Provide the (x, y) coordinate of the cell's center where the given text is located.  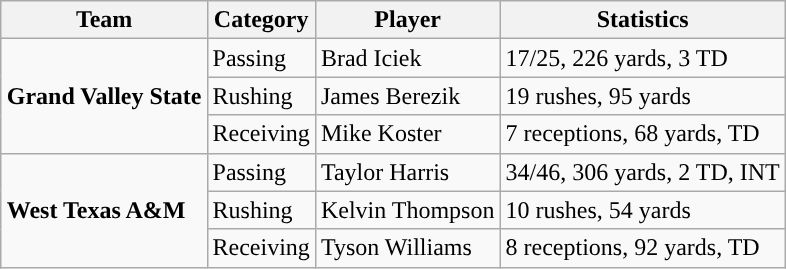
Tyson Williams (408, 248)
Taylor Harris (408, 172)
James Berezik (408, 96)
7 receptions, 68 yards, TD (642, 134)
Statistics (642, 20)
17/25, 226 yards, 3 TD (642, 58)
Team (104, 20)
Category (261, 20)
Mike Koster (408, 134)
Kelvin Thompson (408, 210)
Grand Valley State (104, 96)
Brad Iciek (408, 58)
Player (408, 20)
34/46, 306 yards, 2 TD, INT (642, 172)
8 receptions, 92 yards, TD (642, 248)
10 rushes, 54 yards (642, 210)
West Texas A&M (104, 210)
19 rushes, 95 yards (642, 96)
